Find where the given text appears and provide that cell's center as (x, y) coordinate. 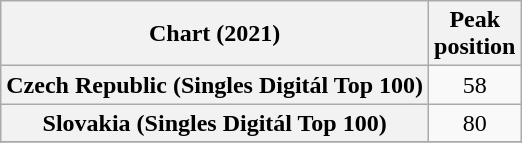
58 (475, 85)
Czech Republic (Singles Digitál Top 100) (215, 85)
Peakposition (475, 34)
Slovakia (Singles Digitál Top 100) (215, 123)
Chart (2021) (215, 34)
80 (475, 123)
